Pinpoint the cell where the given text exists, returning its [x, y] midpoint coordinate. 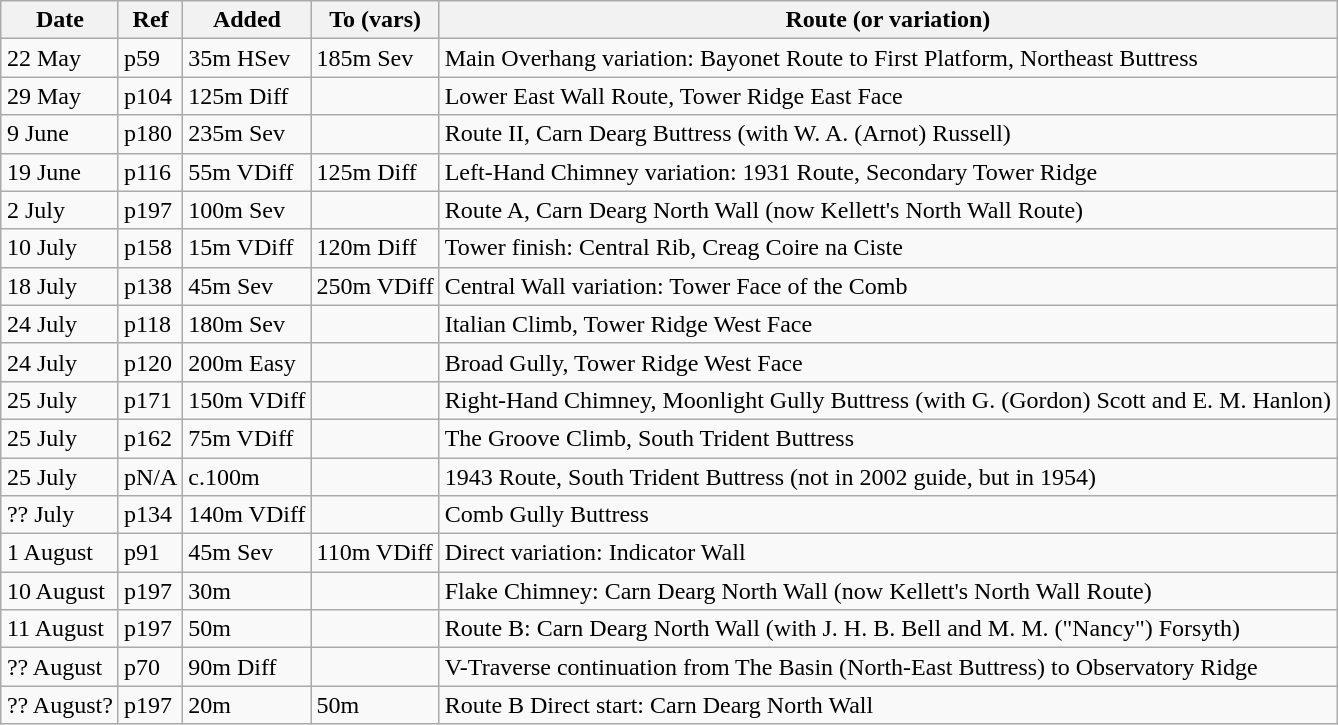
Ref [150, 20]
p120 [150, 362]
10 August [60, 591]
Route A, Carn Dearg North Wall (now Kellett's North Wall Route) [888, 210]
Route B: Carn Dearg North Wall (with J. H. B. Bell and M. M. ("Nancy") Forsyth) [888, 629]
100m Sev [247, 210]
Added [247, 20]
c.100m [247, 477]
p180 [150, 134]
Right-Hand Chimney, Moonlight Gully Buttress (with G. (Gordon) Scott and E. M. Hanlon) [888, 400]
90m Diff [247, 667]
Route B Direct start: Carn Dearg North Wall [888, 705]
55m VDiff [247, 172]
p70 [150, 667]
110m VDiff [375, 553]
75m VDiff [247, 438]
pN/A [150, 477]
140m VDiff [247, 515]
V-Traverse continuation from The Basin (North-East Buttress) to Observatory Ridge [888, 667]
30m [247, 591]
Central Wall variation: Tower Face of the Comb [888, 286]
p158 [150, 248]
15m VDiff [247, 248]
9 June [60, 134]
1 August [60, 553]
Direct variation: Indicator Wall [888, 553]
p91 [150, 553]
11 August [60, 629]
To (vars) [375, 20]
p118 [150, 324]
p162 [150, 438]
p116 [150, 172]
250m VDiff [375, 286]
Flake Chimney: Carn Dearg North Wall (now Kellett's North Wall Route) [888, 591]
Left-Hand Chimney variation: 1931 Route, Secondary Tower Ridge [888, 172]
p59 [150, 58]
29 May [60, 96]
Broad Gully, Tower Ridge West Face [888, 362]
22 May [60, 58]
120m Diff [375, 248]
Route II, Carn Dearg Buttress (with W. A. (Arnot) Russell) [888, 134]
p138 [150, 286]
185m Sev [375, 58]
1943 Route, South Trident Buttress (not in 2002 guide, but in 1954) [888, 477]
18 July [60, 286]
Lower East Wall Route, Tower Ridge East Face [888, 96]
Comb Gully Buttress [888, 515]
Italian Climb, Tower Ridge West Face [888, 324]
10 July [60, 248]
235m Sev [247, 134]
2 July [60, 210]
?? August? [60, 705]
?? July [60, 515]
Route (or variation) [888, 20]
Date [60, 20]
?? August [60, 667]
200m Easy [247, 362]
p134 [150, 515]
The Groove Climb, South Trident Buttress [888, 438]
p171 [150, 400]
Tower finish: Central Rib, Creag Coire na Ciste [888, 248]
150m VDiff [247, 400]
180m Sev [247, 324]
Main Overhang variation: Bayonet Route to First Platform, Northeast Buttress [888, 58]
p104 [150, 96]
35m HSev [247, 58]
20m [247, 705]
19 June [60, 172]
